Find where the given text appears and provide that cell's center as (x, y) coordinate. 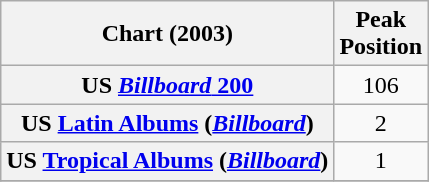
Chart (2003) (168, 34)
Peak Position (381, 34)
US Billboard 200 (168, 85)
1 (381, 161)
106 (381, 85)
US Tropical Albums (Billboard) (168, 161)
US Latin Albums (Billboard) (168, 123)
2 (381, 123)
